Identify which cell holds the provided text, then report its [x, y] central coordinate. 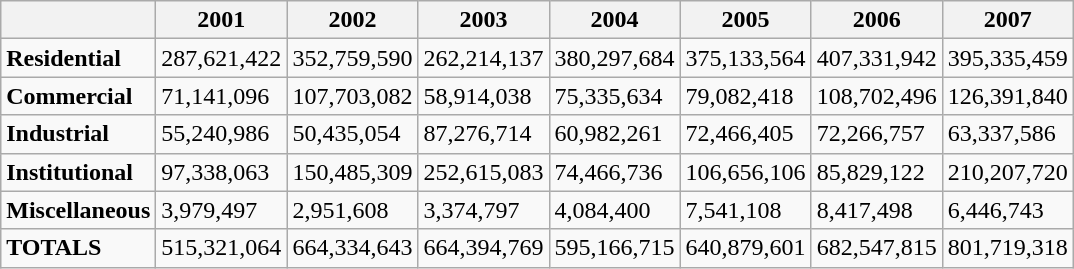
2,951,608 [352, 210]
7,541,108 [746, 210]
2005 [746, 20]
TOTALS [78, 248]
71,141,096 [222, 96]
85,829,122 [876, 172]
407,331,942 [876, 58]
97,338,063 [222, 172]
595,166,715 [614, 248]
3,979,497 [222, 210]
Commercial [78, 96]
87,276,714 [484, 134]
375,133,564 [746, 58]
640,879,601 [746, 248]
Residential [78, 58]
262,214,137 [484, 58]
108,702,496 [876, 96]
126,391,840 [1008, 96]
3,374,797 [484, 210]
252,615,083 [484, 172]
2002 [352, 20]
664,334,643 [352, 248]
682,547,815 [876, 248]
150,485,309 [352, 172]
75,335,634 [614, 96]
801,719,318 [1008, 248]
380,297,684 [614, 58]
79,082,418 [746, 96]
2003 [484, 20]
63,337,586 [1008, 134]
2006 [876, 20]
Miscellaneous [78, 210]
106,656,106 [746, 172]
515,321,064 [222, 248]
287,621,422 [222, 58]
50,435,054 [352, 134]
8,417,498 [876, 210]
210,207,720 [1008, 172]
74,466,736 [614, 172]
2004 [614, 20]
72,466,405 [746, 134]
2007 [1008, 20]
664,394,769 [484, 248]
2001 [222, 20]
Industrial [78, 134]
4,084,400 [614, 210]
Institutional [78, 172]
107,703,082 [352, 96]
6,446,743 [1008, 210]
58,914,038 [484, 96]
395,335,459 [1008, 58]
352,759,590 [352, 58]
55,240,986 [222, 134]
72,266,757 [876, 134]
60,982,261 [614, 134]
